Find where the given text appears and provide that cell's center as (x, y) coordinate. 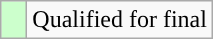
Qualified for final (120, 20)
